Find where the given text appears and provide that cell's center as [x, y] coordinate. 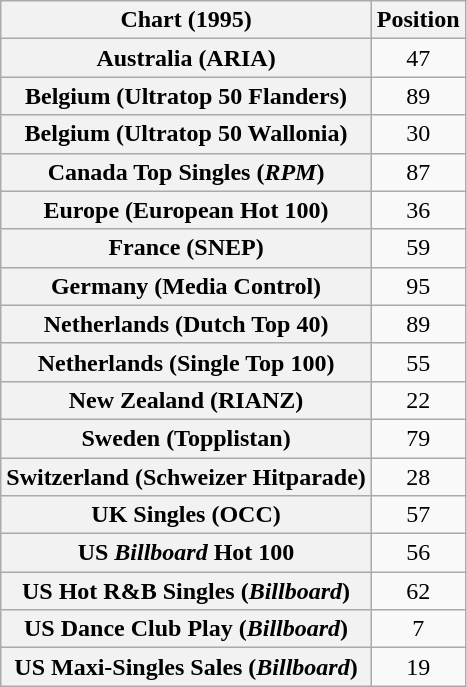
US Hot R&B Singles (Billboard) [186, 591]
36 [418, 210]
62 [418, 591]
Netherlands (Single Top 100) [186, 362]
28 [418, 477]
56 [418, 553]
Sweden (Topplistan) [186, 438]
Belgium (Ultratop 50 Wallonia) [186, 134]
US Billboard Hot 100 [186, 553]
Netherlands (Dutch Top 40) [186, 324]
US Maxi-Singles Sales (Billboard) [186, 667]
New Zealand (RIANZ) [186, 400]
France (SNEP) [186, 248]
Canada Top Singles (RPM) [186, 172]
47 [418, 58]
Position [418, 20]
UK Singles (OCC) [186, 515]
79 [418, 438]
7 [418, 629]
87 [418, 172]
22 [418, 400]
95 [418, 286]
US Dance Club Play (Billboard) [186, 629]
57 [418, 515]
59 [418, 248]
Europe (European Hot 100) [186, 210]
55 [418, 362]
Australia (ARIA) [186, 58]
Germany (Media Control) [186, 286]
Chart (1995) [186, 20]
Switzerland (Schweizer Hitparade) [186, 477]
19 [418, 667]
Belgium (Ultratop 50 Flanders) [186, 96]
30 [418, 134]
